Find where the given text appears and provide that cell's center as [x, y] coordinate. 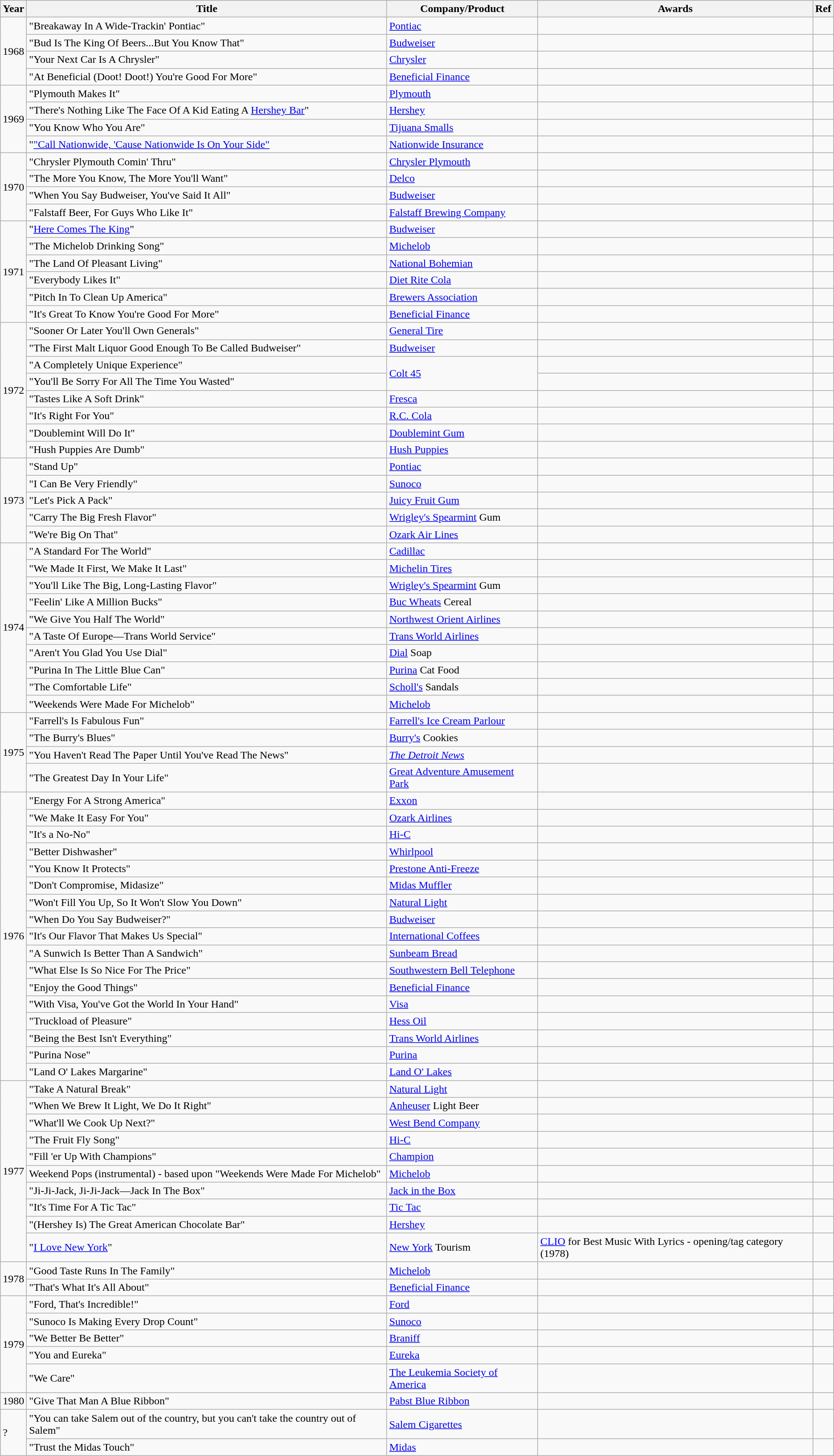
Ford [462, 1304]
"We're Big On That" [207, 534]
Delco [462, 178]
"Breakaway In A Wide-Trackin' Pontiac" [207, 26]
"The Comfortable Life" [207, 687]
"The Land Of Pleasant Living" [207, 263]
Braniff [462, 1338]
Buc Wheats Cereal [462, 602]
"It's Great To Know You're Good For More" [207, 314]
Title [207, 9]
Purina [462, 1055]
Ref [823, 9]
Weekend Pops (instrumental) - based upon "Weekends Were Made For Michelob" [207, 1174]
"What'll We Cook Up Next?" [207, 1123]
Diet Rite Cola [462, 280]
"With Visa, You've Got the World In Your Hand" [207, 1004]
"We Make It Easy For You" [207, 818]
"When You Say Budweiser, You've Said It All" [207, 195]
West Bend Company [462, 1123]
1976 [13, 936]
"Good Taste Runs In The Family" [207, 1270]
"Bud Is The King Of Beers...But You Know That" [207, 43]
1979 [13, 1344]
Cadillac [462, 551]
1968 [13, 51]
National Bohemian [462, 263]
"Doublemint Will Do It" [207, 432]
"There's Nothing Like The Face Of A Kid Eating A Hershey Bar" [207, 110]
"I Love New York" [207, 1247]
The Detroit News [462, 755]
"Carry The Big Fresh Flavor" [207, 518]
"You Haven't Read The Paper Until You've Read The News" [207, 755]
"Give That Man A Blue Ribbon" [207, 1401]
"It's Our Flavor That Makes Us Special" [207, 936]
Whirlpool [462, 852]
"Sunoco Is Making Every Drop Count" [207, 1321]
"The Greatest Day In Your Life" [207, 778]
"When Do You Say Budweiser?" [207, 919]
"(Hershey Is) The Great American Chocolate Bar" [207, 1224]
1980 [13, 1401]
Salem Cigarettes [462, 1424]
Falstaff Brewing Company [462, 212]
"Plymouth Makes It" [207, 94]
Ozark Air Lines [462, 534]
"Purina In The Little Blue Can" [207, 670]
"We Care" [207, 1378]
"We Give You Half The World" [207, 619]
Burry's Cookies [462, 738]
"You Know Who You Are" [207, 127]
New York Tourism [462, 1247]
Company/Product [462, 9]
"The Burry's Blues" [207, 738]
"At Beneficial (Doot! Doot!) You're Good For More" [207, 77]
Colt 45 [462, 373]
"A Completely Unique Experience" [207, 365]
1972 [13, 390]
"You and Eureka" [207, 1355]
"The First Malt Liquor Good Enough To Be Called Budweiser" [207, 348]
1971 [13, 272]
"Sooner Or Later You'll Own Generals" [207, 331]
CLIO for Best Music With Lyrics - opening/tag category (1978) [675, 1247]
International Coffees [462, 936]
Farrell's Ice Cream Parlour [462, 721]
Anheuser Light Beer [462, 1106]
Purina Cat Food [462, 670]
? [13, 1432]
"The Michelob Drinking Song" [207, 246]
Exxon [462, 801]
"Here Comes The King" [207, 229]
"We Made It First, We Make It Last" [207, 568]
Doublemint Gum [462, 432]
"Ford, That's Incredible!" [207, 1304]
"Truckload of Pleasure" [207, 1021]
Juicy Fruit Gum [462, 501]
"Enjoy the Good Things" [207, 987]
"Land O' Lakes Margarine" [207, 1072]
"A Standard For The World" [207, 551]
1969 [13, 119]
Great Adventure Amusement Park [462, 778]
"Won't Fill You Up, So It Won't Slow You Down" [207, 902]
Southwestern Bell Telephone [462, 970]
"Tastes Like A Soft Drink" [207, 399]
Chrysler [462, 60]
Northwest Orient Airlines [462, 619]
"Take A Natural Break" [207, 1089]
Plymouth [462, 94]
"Fill 'er Up With Champions" [207, 1157]
"Trust the Midas Touch" [207, 1447]
1977 [13, 1171]
R.C. Cola [462, 416]
"Farrell's Is Fabulous Fun" [207, 721]
1978 [13, 1279]
"Feelin' Like A Million Bucks" [207, 602]
"Chrysler Plymouth Comin' Thru" [207, 161]
"You'll Be Sorry For All The Time You Wasted" [207, 382]
Midas Muffler [462, 885]
Midas [462, 1447]
"Don't Compromise, Midasize" [207, 885]
"Being the Best Isn't Everything" [207, 1038]
"You Know It Protects" [207, 869]
"Energy For A Strong America" [207, 801]
Tijuana Smalls [462, 127]
"What Else Is So Nice For The Price" [207, 970]
"Aren't You Glad You Use Dial" [207, 653]
Ozark Airlines [462, 818]
The Leukemia Society of America [462, 1378]
"Pitch In To Clean Up America" [207, 297]
Land O' Lakes [462, 1072]
"The Fruit Fly Song" [207, 1140]
1973 [13, 500]
Champion [462, 1157]
"Better Dishwasher" [207, 852]
"Everybody Likes It" [207, 280]
"It's a No-No" [207, 835]
"The More You Know, The More You'll Want" [207, 178]
General Tire [462, 331]
Chrysler Plymouth [462, 161]
Awards [675, 9]
1970 [13, 187]
"When We Brew It Light, We Do It Right" [207, 1106]
Prestone Anti-Freeze [462, 869]
Visa [462, 1004]
1975 [13, 752]
""Call Nationwide, 'Cause Nationwide Is On Your Side" [207, 144]
"A Taste Of Europe—Trans World Service" [207, 636]
Nationwide Insurance [462, 144]
"Your Next Car Is A Chrysler" [207, 60]
"Ji-Ji-Jack, Ji-Ji-Jack—Jack In The Box" [207, 1191]
"Weekends Were Made For Michelob" [207, 704]
Scholl's Sandals [462, 687]
"Hush Puppies Are Dumb" [207, 449]
Eureka [462, 1355]
"It's Time For A Tic Tac" [207, 1207]
"You'll Like The Big, Long-Lasting Flavor" [207, 585]
"That's What It's All About" [207, 1287]
Dial Soap [462, 653]
Pabst Blue Ribbon [462, 1401]
"I Can Be Very Friendly" [207, 483]
1974 [13, 628]
Hush Puppies [462, 449]
"We Better Be Better" [207, 1338]
"Falstaff Beer, For Guys Who Like It" [207, 212]
Jack in the Box [462, 1191]
Brewers Association [462, 297]
Tic Tac [462, 1207]
"It's Right For You" [207, 416]
"Purina Nose" [207, 1055]
Hess Oil [462, 1021]
"You can take Salem out of the country, but you can't take the country out of Salem" [207, 1424]
"Let's Pick A Pack" [207, 501]
Fresca [462, 399]
Year [13, 9]
"Stand Up" [207, 466]
Michelin Tires [462, 568]
"A Sunwich Is Better Than A Sandwich" [207, 953]
Sunbeam Bread [462, 953]
